Detect which cell encompasses the target text, then output its [x, y] center coordinate. 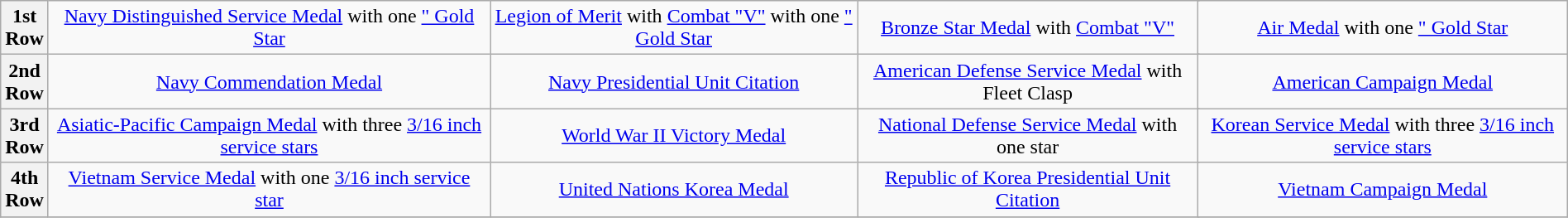
Navy Commendation Medal [269, 81]
Legion of Merit with Combat "V" with one " Gold Star [673, 28]
Republic of Korea Presidential Unit Citation [1027, 189]
1st Row [25, 28]
Navy Distinguished Service Medal with one " Gold Star [269, 28]
3rd Row [25, 136]
Korean Service Medal with three 3/16 inch service stars [1383, 136]
Air Medal with one " Gold Star [1383, 28]
Bronze Star Medal with Combat "V" [1027, 28]
World War II Victory Medal [673, 136]
Navy Presidential Unit Citation [673, 81]
Vietnam Service Medal with one 3/16 inch service star [269, 189]
Asiatic-Pacific Campaign Medal with three 3/16 inch service stars [269, 136]
4th Row [25, 189]
United Nations Korea Medal [673, 189]
American Defense Service Medal with Fleet Clasp [1027, 81]
American Campaign Medal [1383, 81]
2nd Row [25, 81]
National Defense Service Medal with one star [1027, 136]
Vietnam Campaign Medal [1383, 189]
